Determine the [X, Y] coordinate at the center of the cell enclosing the given text.  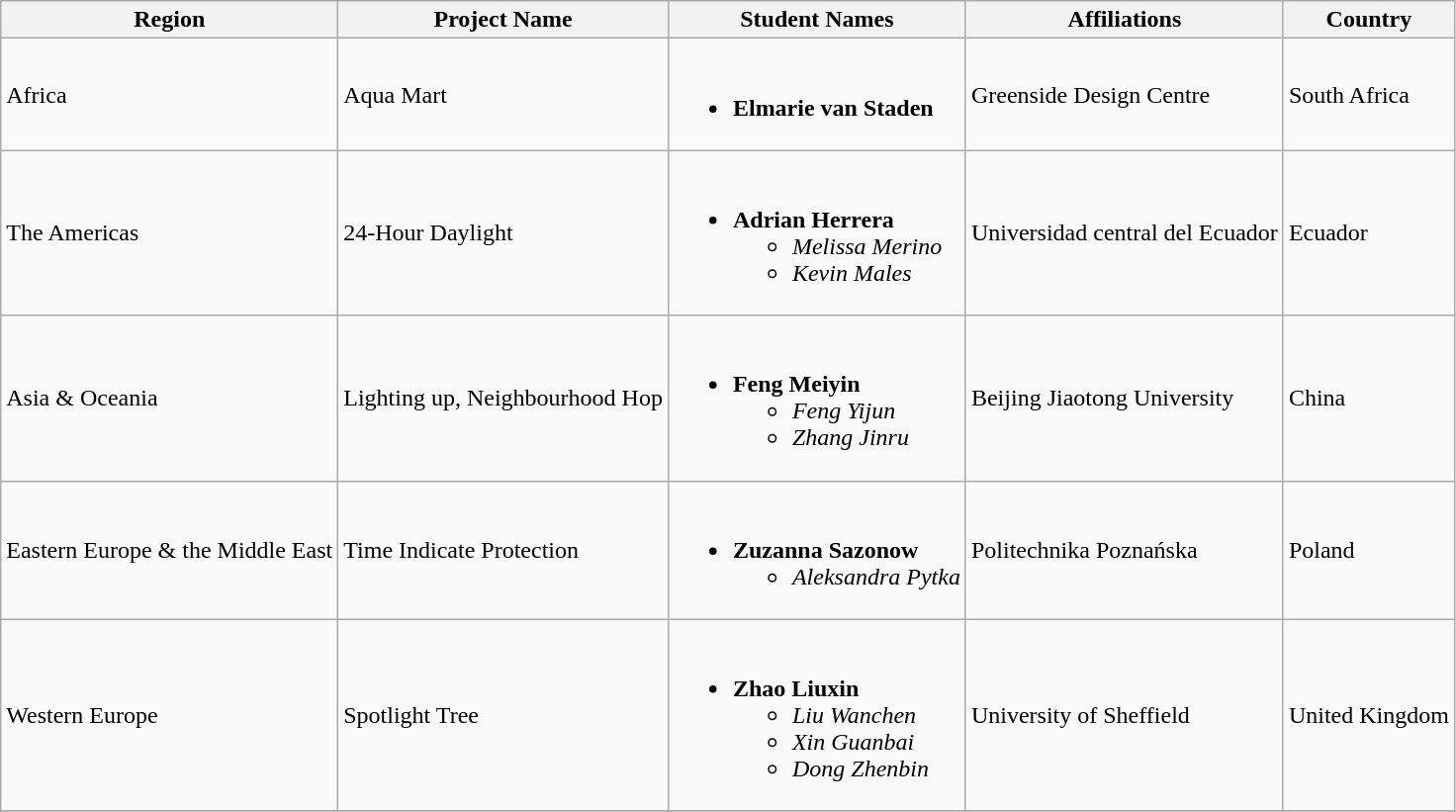
Lighting up, Neighbourhood Hop [503, 398]
University of Sheffield [1124, 715]
24-Hour Daylight [503, 233]
The Americas [170, 233]
Ecuador [1369, 233]
Spotlight Tree [503, 715]
Zhao LiuxinLiu WanchenXin GuanbaiDong Zhenbin [817, 715]
South Africa [1369, 95]
Western Europe [170, 715]
Region [170, 20]
Universidad central del Ecuador [1124, 233]
Beijing Jiaotong University [1124, 398]
Student Names [817, 20]
Greenside Design Centre [1124, 95]
Feng MeiyinFeng YijunZhang Jinru [817, 398]
Aqua Mart [503, 95]
Eastern Europe & the Middle East [170, 550]
Africa [170, 95]
Time Indicate Protection [503, 550]
China [1369, 398]
Affiliations [1124, 20]
Politechnika Poznańska [1124, 550]
Adrian HerreraMelissa MerinoKevin Males [817, 233]
United Kingdom [1369, 715]
Poland [1369, 550]
Zuzanna SazonowAleksandra Pytka [817, 550]
Asia & Oceania [170, 398]
Project Name [503, 20]
Elmarie van Staden [817, 95]
Country [1369, 20]
